Return the (X, Y) coordinate for the center point of the cell that contains the specified text.  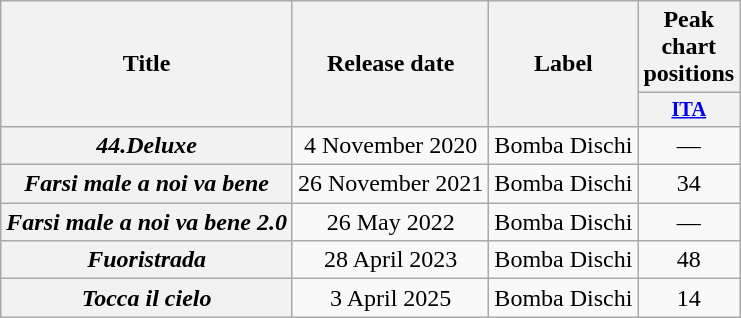
26 May 2022 (390, 222)
48 (689, 260)
Label (564, 64)
3 April 2025 (390, 298)
Farsi male a noi va bene 2.0 (147, 222)
28 April 2023 (390, 260)
Farsi male a noi va bene (147, 184)
Fuoristrada (147, 260)
Peak chart positions (689, 47)
34 (689, 184)
44.Deluxe (147, 145)
Tocca il cielo (147, 298)
26 November 2021 (390, 184)
ITA (689, 110)
Title (147, 64)
Release date (390, 64)
4 November 2020 (390, 145)
14 (689, 298)
